Locate the cell with the specified text and output its [x, y] center coordinate. 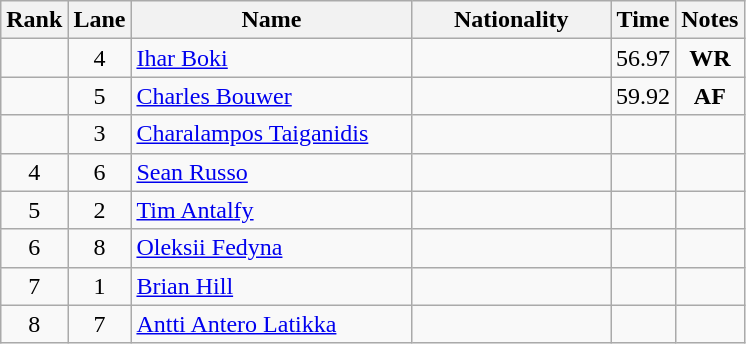
Sean Russo [272, 172]
3 [100, 134]
Charles Bouwer [272, 96]
Rank [34, 20]
Tim Antalfy [272, 210]
1 [100, 286]
WR [710, 58]
2 [100, 210]
Antti Antero Latikka [272, 324]
59.92 [644, 96]
Brian Hill [272, 286]
Lane [100, 20]
AF [710, 96]
Oleksii Fedyna [272, 248]
Notes [710, 20]
Ihar Boki [272, 58]
Nationality [512, 20]
Charalampos Taiganidis [272, 134]
56.97 [644, 58]
Name [272, 20]
Time [644, 20]
